Identify which cell holds the provided text, then report its [x, y] central coordinate. 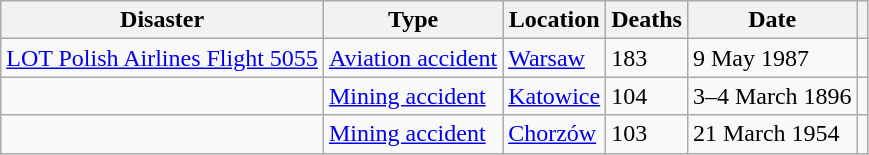
Date [772, 20]
Type [412, 20]
9 May 1987 [772, 58]
LOT Polish Airlines Flight 5055 [162, 58]
Warsaw [554, 58]
Chorzów [554, 134]
Katowice [554, 96]
21 March 1954 [772, 134]
3–4 March 1896 [772, 96]
183 [647, 58]
Disaster [162, 20]
Deaths [647, 20]
Aviation accident [412, 58]
103 [647, 134]
Location [554, 20]
104 [647, 96]
